Scan for the cell matching the given text and deliver its [x, y] coordinate at center. 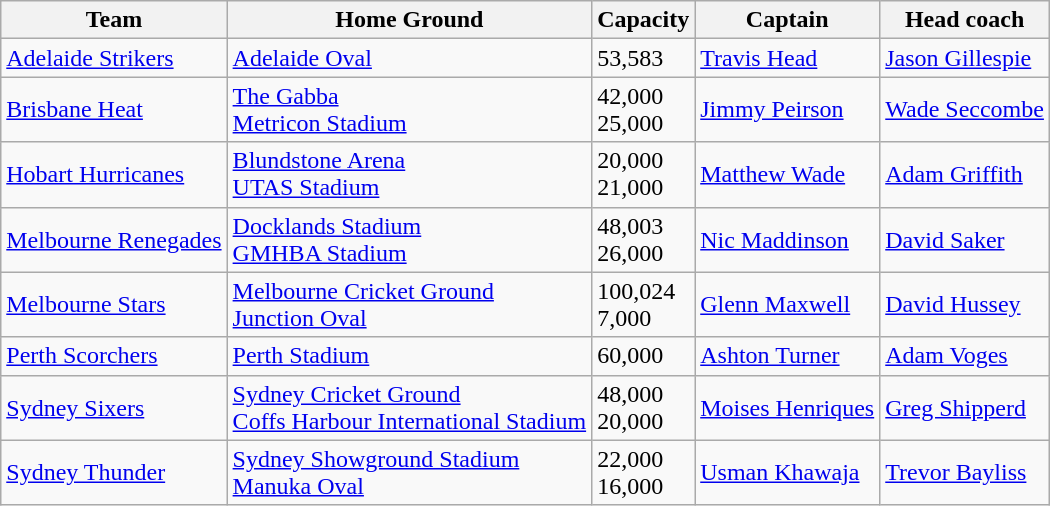
Hobart Hurricanes [114, 174]
Adam Griffith [965, 174]
David Saker [965, 240]
Jimmy Peirson [788, 110]
Melbourne Cricket GroundJunction Oval [410, 304]
Moises Henriques [788, 408]
Nic Maddinson [788, 240]
Perth Stadium [410, 356]
Adelaide Strikers [114, 58]
Wade Seccombe [965, 110]
The GabbaMetricon Stadium [410, 110]
48,00020,000 [644, 408]
Head coach [965, 20]
48,00326,000 [644, 240]
Melbourne Renegades [114, 240]
Ashton Turner [788, 356]
Captain [788, 20]
Usman Khawaja [788, 472]
Brisbane Heat [114, 110]
20,00021,000 [644, 174]
Blundstone ArenaUTAS Stadium [410, 174]
53,583 [644, 58]
Adam Voges [965, 356]
Team [114, 20]
Matthew Wade [788, 174]
Capacity [644, 20]
Greg Shipperd [965, 408]
Sydney Cricket GroundCoffs Harbour International Stadium [410, 408]
22,00016,000 [644, 472]
Trevor Bayliss [965, 472]
Glenn Maxwell [788, 304]
Jason Gillespie [965, 58]
42,00025,000 [644, 110]
Travis Head [788, 58]
Melbourne Stars [114, 304]
Adelaide Oval [410, 58]
Sydney Sixers [114, 408]
David Hussey [965, 304]
Docklands StadiumGMHBA Stadium [410, 240]
Sydney Showground StadiumManuka Oval [410, 472]
Sydney Thunder [114, 472]
Perth Scorchers [114, 356]
Home Ground [410, 20]
60,000 [644, 356]
100,0247,000 [644, 304]
